Output the (X, Y) coordinate of the center of the cell containing the given text.  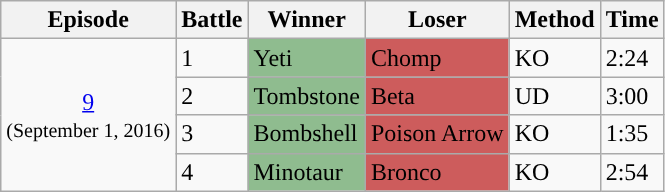
2:54 (632, 172)
3:00 (632, 96)
UD (554, 96)
Poison Arrow (437, 134)
1:35 (632, 134)
3 (212, 134)
Loser (437, 20)
Beta (437, 96)
Minotaur (306, 172)
1 (212, 58)
Winner (306, 20)
Time (632, 20)
Yeti (306, 58)
Method (554, 20)
Bombshell (306, 134)
2 (212, 96)
Tombstone (306, 96)
9(September 1, 2016) (88, 115)
Battle (212, 20)
4 (212, 172)
Bronco (437, 172)
Chomp (437, 58)
Episode (88, 20)
2:24 (632, 58)
